Pinpoint the cell where the given text exists, returning its (x, y) midpoint coordinate. 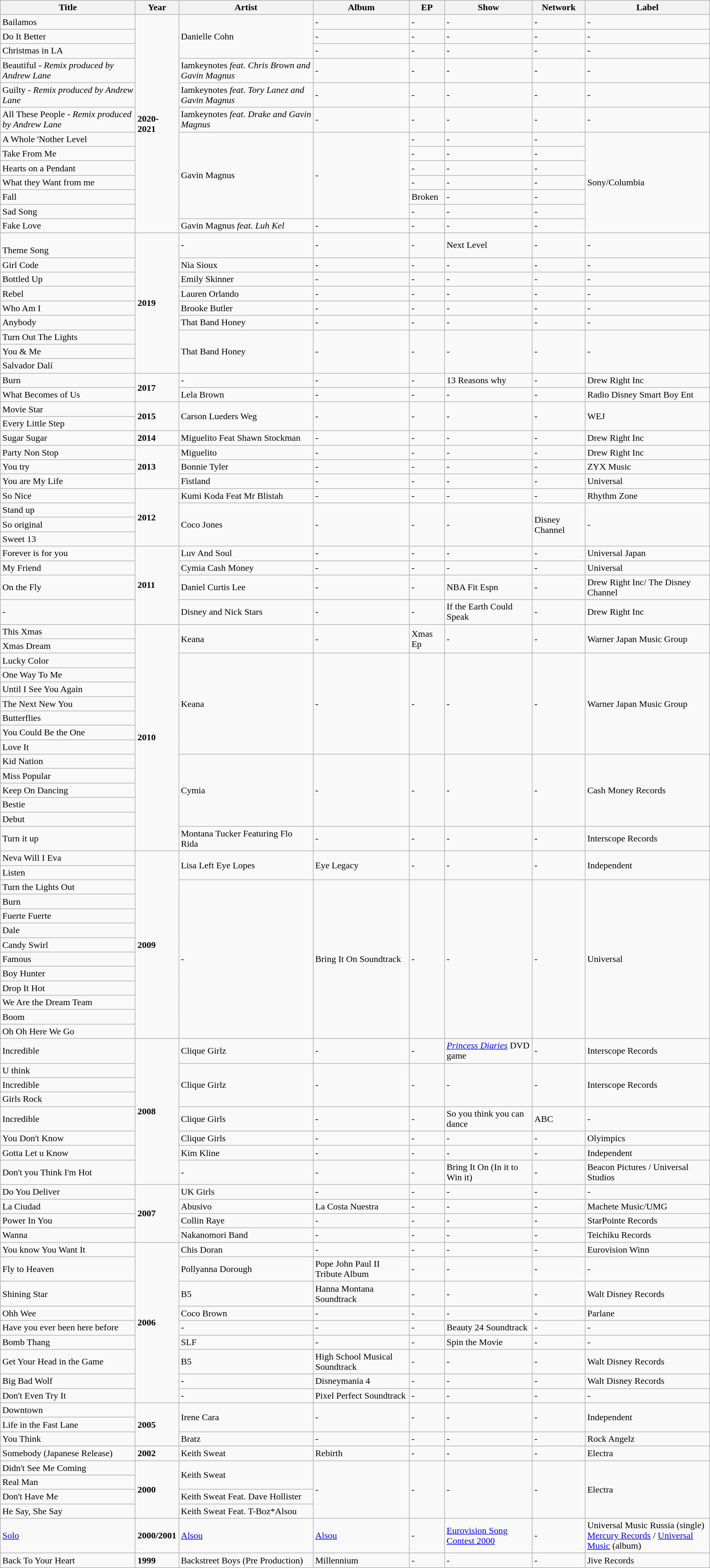
Year (157, 8)
2017 (157, 387)
Miss Popular (68, 776)
Bonnie Tyler (246, 467)
2014 (157, 438)
Back To Your Heart (68, 1560)
Kumi Koda Feat Mr Blistah (246, 496)
Beauty 24 Soundtrack (489, 1328)
2020-2021 (157, 124)
NBA Fit Espn (489, 587)
2006 (157, 1323)
Beacon Pictures / Universal Studios (647, 1172)
Downtown (68, 1410)
Label (647, 8)
ZYX Music (647, 467)
Until I See You Again (68, 689)
Wanna (68, 1235)
Rebirth (361, 1453)
Bottled Up (68, 279)
Listen (68, 873)
So Nice (68, 496)
Artist (246, 8)
Xmas Ep (427, 639)
Title (68, 8)
Disney Channel (559, 525)
Pixel Perfect Soundtrack (361, 1396)
Party Non Stop (68, 452)
ABC (559, 1119)
Spin the Movie (489, 1342)
Big Bad Wolf (68, 1381)
Universal Music Russia (single)Mercury Records / Universal Music (album) (647, 1536)
2005 (157, 1424)
Princess Diaries DVD game (489, 1051)
Radio Disney Smart Boy Ent (647, 395)
Girl Code (68, 265)
Sugar Sugar (68, 438)
Every Little Step (68, 423)
Forever is for you (68, 553)
Keith Sweat Feat. T-Boz*Alsou (246, 1511)
You try (68, 467)
Life in the Fast Lane (68, 1424)
You Don't Know (68, 1138)
Christmas in LA (68, 51)
2010 (157, 738)
Xmas Dream (68, 646)
My Friend (68, 568)
Power In You (68, 1221)
Olyimpics (647, 1138)
Bailamos (68, 22)
This Xmas (68, 631)
All These People - Remix produced by Andrew Lane (68, 120)
La Ciudad (68, 1206)
Guilty - Remix produced by Andrew Lane (68, 95)
Shining Star (68, 1294)
2007 (157, 1213)
Bring It On (In it to Win it) (489, 1172)
Fall (68, 197)
Keith Sweat Feat. Dave Hollister (246, 1497)
Backstreet Boys (Pre Production) (246, 1560)
Network (559, 8)
Pope John Paul II Tribute Album (361, 1269)
Abusivo (246, 1206)
You are My Life (68, 481)
Solo (68, 1536)
Gotta Let u Know (68, 1153)
Cash Money Records (647, 790)
What they Want from me (68, 182)
You Think (68, 1439)
Take From Me (68, 154)
Jive Records (647, 1560)
SLF (246, 1342)
Chis Doran (246, 1250)
Ohh Wee (68, 1313)
Dale (68, 930)
Fly to Heaven (68, 1269)
2019 (157, 303)
Boy Hunter (68, 974)
Lisa Left Eye Lopes (246, 865)
Have you ever been here before (68, 1328)
Fuerte Fuerte (68, 916)
If the Earth Could Speak (489, 612)
13 Reasons why (489, 380)
Love It (68, 747)
Universal Japan (647, 553)
What Becomes of Us (68, 395)
Real Man (68, 1482)
Millennium (361, 1560)
Rebel (68, 294)
Album (361, 8)
2015 (157, 416)
Turn the Lights Out (68, 887)
Hanna Montana Soundtrack (361, 1294)
Lauren Orlando (246, 294)
Nakanomori Band (246, 1235)
Bomb Thang (68, 1342)
Coco Brown (246, 1313)
UK Girls (246, 1192)
Kim Kline (246, 1153)
2000/2001 (157, 1536)
Sony/Columbia (647, 182)
So you think you candance (489, 1119)
Cymia (246, 790)
Don't Even Try It (68, 1396)
Keep On Dancing (68, 790)
Disney and Nick Stars (246, 612)
Machete Music/UMG (647, 1206)
Bring It On Soundtrack (361, 959)
Movie Star (68, 409)
Rhythm Zone (647, 496)
Disneymania 4 (361, 1381)
Eurovision Song Contest 2000 (489, 1536)
Candy Swirl (68, 945)
Luv And Soul (246, 553)
2008 (157, 1112)
Rock Angelz (647, 1439)
1999 (157, 1560)
Famous (68, 959)
Drew Right Inc/ The Disney Channel (647, 587)
Debut (68, 819)
Butterflies (68, 718)
You Could Be the One (68, 733)
Theme Song (68, 246)
He Say, She Say (68, 1511)
Do It Better (68, 36)
Miguelito (246, 452)
StarPointe Records (647, 1221)
2011 (157, 585)
2013 (157, 467)
Turn it up (68, 838)
Carson Lueders Weg (246, 416)
On the Fly (68, 587)
One Way To Me (68, 675)
Bratz (246, 1439)
Didn't See Me Coming (68, 1468)
Show (489, 8)
Eurovision Winn (647, 1250)
Do You Deliver (68, 1192)
Sweet 13 (68, 539)
Don't Have Me (68, 1497)
Iamkeynotes feat. Tory Lanez and Gavin Magnus (246, 95)
Iamkeynotes feat. Drake and Gavin Magnus (246, 120)
2000 (157, 1490)
Emily Skinner (246, 279)
Who Am I (68, 308)
Lela Brown (246, 395)
Boom (68, 1017)
Iamkeynotes feat. Chris Brown and Gavin Magnus (246, 70)
Montana Tucker Featuring Flo Rida (246, 838)
Hearts on a Pendant (68, 168)
Teichiku Records (647, 1235)
Eye Legacy (361, 865)
Parlane (647, 1313)
Turn Out The Lights (68, 337)
Nia Sioux (246, 265)
Kid Nation (68, 761)
EP (427, 8)
Bestie (68, 805)
Gavin Magnus (246, 175)
We Are the Dream Team (68, 1003)
Sad Song (68, 211)
You know You Want It (68, 1250)
Don't you Think I'm Hot (68, 1172)
Somebody (Japanese Release) (68, 1453)
Irene Cara (246, 1417)
Fake Love (68, 226)
Beautiful - Remix produced by Andrew Lane (68, 70)
Gavin Magnus feat. Luh Kel (246, 226)
2002 (157, 1453)
Get Your Head in the Game (68, 1361)
Daniel Curtis Lee (246, 587)
Stand up (68, 510)
Drop It Hot (68, 988)
Collin Raye (246, 1221)
Oh Oh Here We Go (68, 1031)
Anybody (68, 323)
The Next New You (68, 704)
Girls Rock (68, 1099)
Broken (427, 197)
High School Musical Soundtrack (361, 1361)
Miguelito Feat Shawn Stockman (246, 438)
La Costa Nuestra (361, 1206)
Coco Jones (246, 525)
U think (68, 1070)
Pollyanna Dorough (246, 1269)
Danielle Cohn (246, 36)
WEJ (647, 416)
You & Me (68, 351)
Cymia Cash Money (246, 568)
Lucky Color (68, 660)
A Whole 'Nother Level (68, 139)
2012 (157, 517)
Fistland (246, 481)
Salvador Dalí (68, 366)
Brooke Butler (246, 308)
Next Level (489, 246)
So original (68, 525)
2009 (157, 945)
Neva Will I Eva (68, 858)
